Capture the cell that displays the provided text and extract its (x, y) central coordinate. 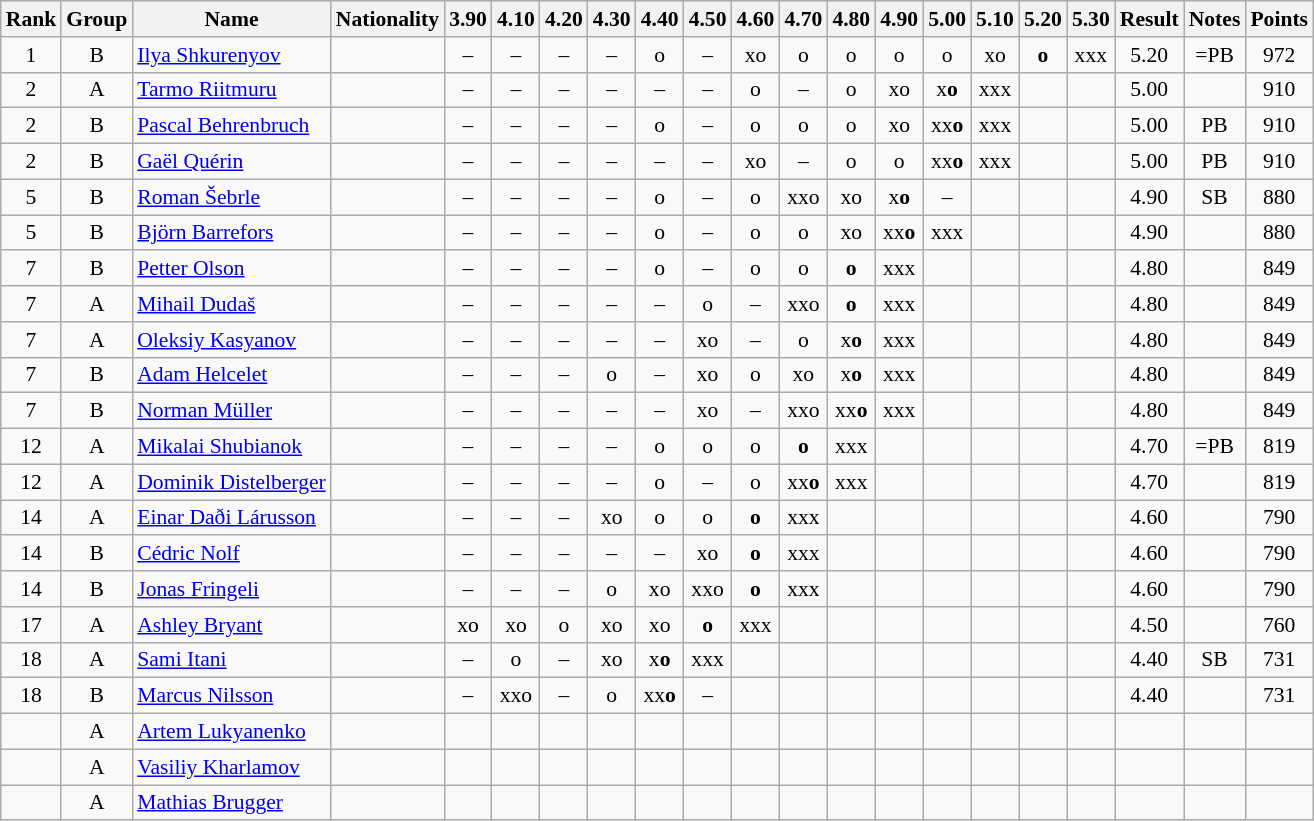
Points (1279, 19)
Petter Olson (232, 269)
5.10 (995, 19)
Björn Barrefors (232, 233)
3.90 (468, 19)
Notes (1215, 19)
Ashley Bryant (232, 625)
5.30 (1091, 19)
Dominik Distelberger (232, 482)
4.20 (564, 19)
760 (1279, 625)
Pascal Behrenbruch (232, 126)
4.10 (516, 19)
Jonas Fringeli (232, 589)
Vasiliy Kharlamov (232, 767)
Roman Šebrle (232, 197)
972 (1279, 55)
17 (32, 625)
Norman Müller (232, 411)
Result (1150, 19)
Mikalai Shubianok (232, 447)
Tarmo Riitmuru (232, 90)
Sami Itani (232, 660)
Gaël Quérin (232, 162)
1 (32, 55)
4.30 (612, 19)
Nationality (388, 19)
Rank (32, 19)
Mathias Brugger (232, 803)
Group (96, 19)
Einar Daði Lárusson (232, 518)
Name (232, 19)
Artem Lukyanenko (232, 732)
Cédric Nolf (232, 554)
Ilya Shkurenyov (232, 55)
Adam Helcelet (232, 375)
Mihail Dudaš (232, 304)
Marcus Nilsson (232, 696)
Oleksiy Kasyanov (232, 340)
